Detect which cell encompasses the target text, then output its (x, y) center coordinate. 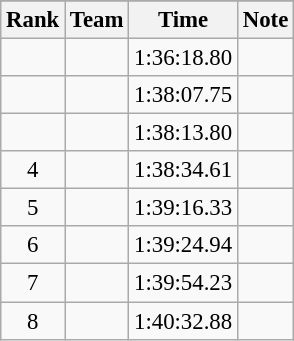
Note (265, 20)
8 (33, 321)
1:39:54.23 (184, 283)
4 (33, 170)
Rank (33, 20)
Time (184, 20)
5 (33, 208)
7 (33, 283)
1:38:07.75 (184, 95)
1:39:24.94 (184, 245)
1:38:13.80 (184, 133)
Team (97, 20)
6 (33, 245)
1:38:34.61 (184, 170)
1:36:18.80 (184, 58)
1:39:16.33 (184, 208)
1:40:32.88 (184, 321)
